For the text-containing cell, return its midpoint in (X, Y) coordinate format. 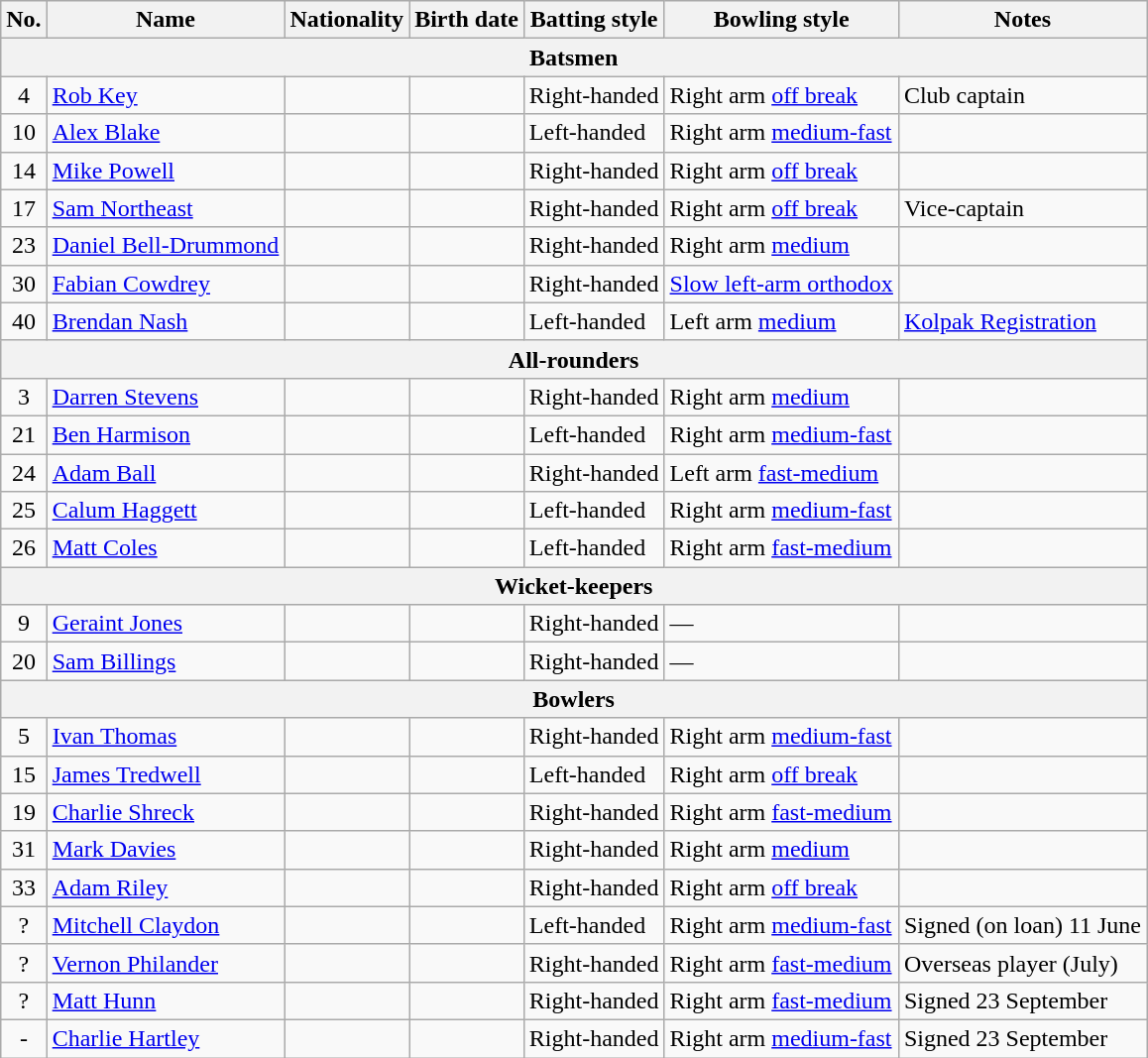
Batting style (594, 20)
Ivan Thomas (166, 737)
Vice-captain (1022, 208)
Club captain (1022, 95)
Mike Powell (166, 171)
Vernon Philander (166, 963)
Adam Ball (166, 473)
21 (24, 434)
Daniel Bell-Drummond (166, 246)
5 (24, 737)
Mitchell Claydon (166, 925)
Slow left-arm orthodox (781, 284)
- (24, 1038)
Bowling style (781, 20)
All-rounders (574, 359)
Sam Billings (166, 661)
Wicket-keepers (574, 586)
Birth date (467, 20)
Brendan Nash (166, 321)
Mark Davies (166, 850)
Bowlers (574, 699)
Fabian Cowdrey (166, 284)
14 (24, 171)
No. (24, 20)
Left arm medium (781, 321)
Charlie Hartley (166, 1038)
31 (24, 850)
24 (24, 473)
James Tredwell (166, 774)
20 (24, 661)
Left arm fast-medium (781, 473)
Geraint Jones (166, 624)
Nationality (347, 20)
3 (24, 397)
4 (24, 95)
Signed (on loan) 11 June (1022, 925)
33 (24, 887)
23 (24, 246)
Batsmen (574, 58)
15 (24, 774)
17 (24, 208)
Kolpak Registration (1022, 321)
Adam Riley (166, 887)
Notes (1022, 20)
10 (24, 133)
Matt Hunn (166, 1000)
Sam Northeast (166, 208)
Name (166, 20)
Overseas player (July) (1022, 963)
Calum Haggett (166, 511)
9 (24, 624)
19 (24, 812)
Rob Key (166, 95)
30 (24, 284)
Ben Harmison (166, 434)
25 (24, 511)
26 (24, 548)
40 (24, 321)
Matt Coles (166, 548)
Alex Blake (166, 133)
Charlie Shreck (166, 812)
Darren Stevens (166, 397)
